Provide the (X, Y) coordinate of the cell's center where the given text is located.  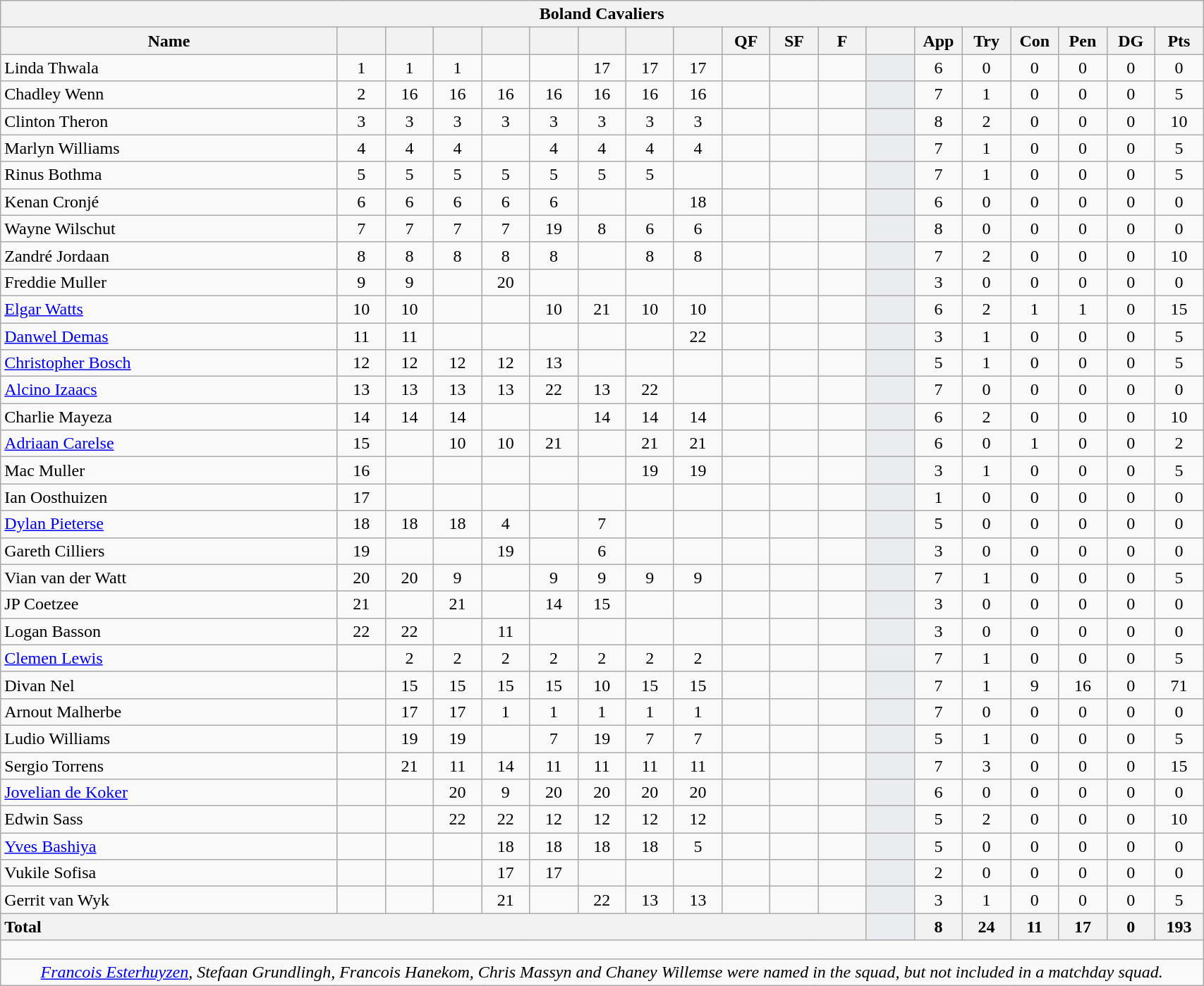
Clinton Theron (169, 121)
Marlyn Williams (169, 148)
SF (794, 41)
Arnout Malherbe (169, 712)
Linda Thwala (169, 68)
Rinus Bothma (169, 175)
Alcino Izaacs (169, 390)
Danwel Demas (169, 336)
Pts (1179, 41)
193 (1179, 927)
Clemen Lewis (169, 658)
Wayne Wilschut (169, 229)
24 (987, 927)
App (938, 41)
Pen (1083, 41)
Adriaan Carelse (169, 444)
Jovelian de Koker (169, 793)
Total (433, 927)
Yves Bashiya (169, 846)
Zandré Jordaan (169, 255)
Gerrit van Wyk (169, 900)
Sergio Torrens (169, 765)
Mac Muller (169, 470)
71 (1179, 685)
QF (746, 41)
Kenan Cronjé (169, 202)
Edwin Sass (169, 820)
Ian Oosthuizen (169, 497)
Divan Nel (169, 685)
Logan Basson (169, 631)
Chadley Wenn (169, 95)
Ludio Williams (169, 738)
Boland Cavaliers (602, 14)
Name (169, 41)
Christopher Bosch (169, 363)
Vukile Sofisa (169, 873)
Dylan Pieterse (169, 524)
Charlie Mayeza (169, 417)
Try (987, 41)
F (842, 41)
Vian van der Watt (169, 578)
Elgar Watts (169, 309)
JP Coetzee (169, 604)
Freddie Muller (169, 282)
Con (1035, 41)
DG (1131, 41)
Gareth Cilliers (169, 551)
